Locate the cell with the specified text and output its (x, y) center coordinate. 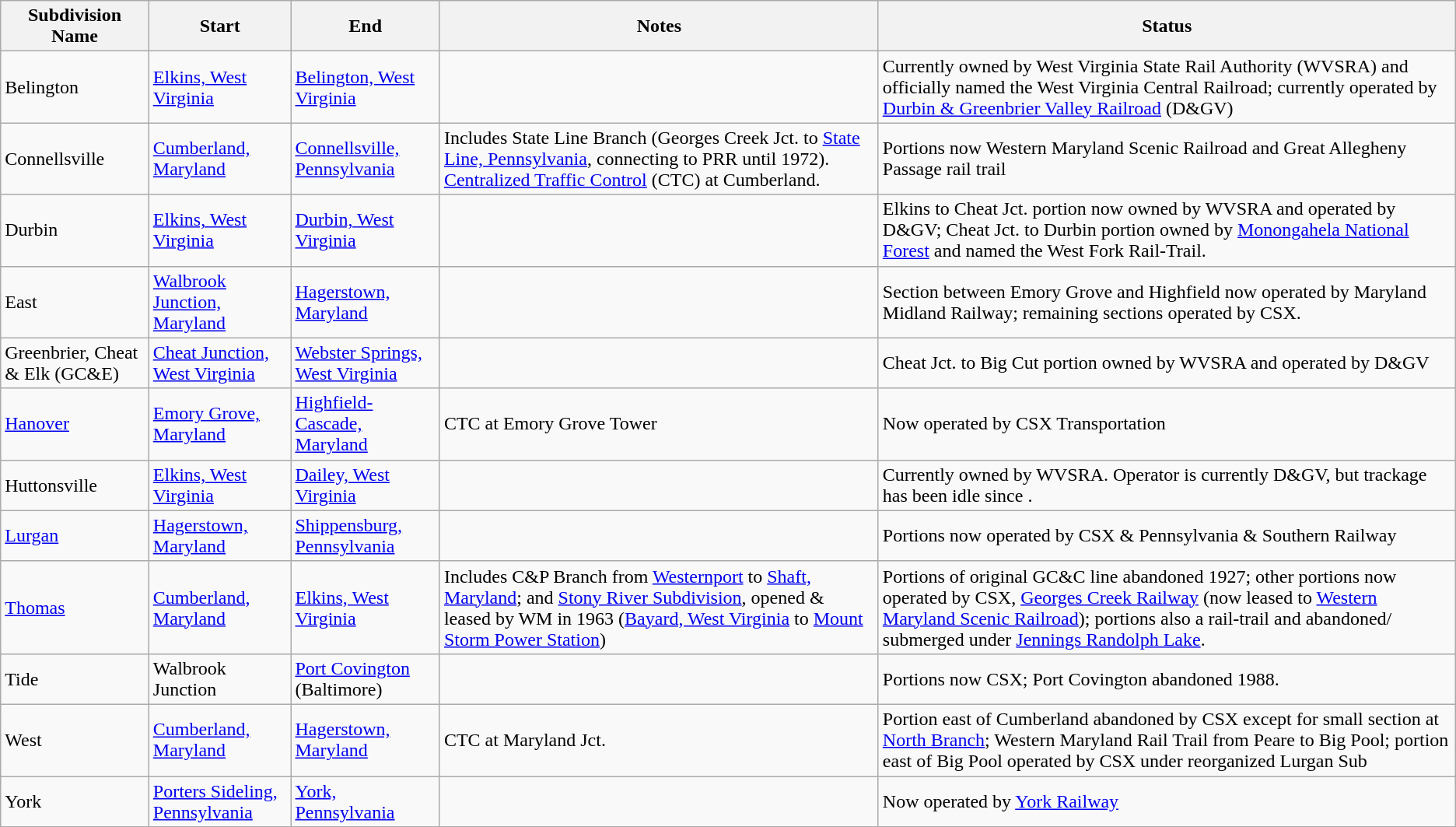
East (75, 302)
Subdivision Name (75, 26)
Portions now operated by CSX & Pennsylvania & Southern Railway (1167, 535)
Lurgan (75, 535)
York, Pennsylvania (366, 801)
Webster Springs, West Virginia (366, 363)
West (75, 740)
Greenbrier, Cheat & Elk (GC&E) (75, 363)
Thomas (75, 607)
Durbin, West Virginia (366, 230)
Currently owned by WVSRA. Operator is currently D&GV, but trackage has been idle since . (1167, 485)
Section between Emory Grove and Highfield now operated by Maryland Midland Railway; remaining sections operated by CSX. (1167, 302)
Belington (75, 87)
Cheat Junction, West Virginia (219, 363)
Connellsville (75, 159)
York (75, 801)
Portions now CSX; Port Covington abandoned 1988. (1167, 678)
Start (219, 26)
Dailey, West Virginia (366, 485)
Belington, West Virginia (366, 87)
Walbrook Junction, Maryland (219, 302)
Hanover (75, 424)
Walbrook Junction (219, 678)
Highfield-Cascade, Maryland (366, 424)
Shippensburg, Pennsylvania (366, 535)
CTC at Maryland Jct. (659, 740)
Notes (659, 26)
Now operated by York Railway (1167, 801)
Huttonsville (75, 485)
Port Covington (Baltimore) (366, 678)
Tide (75, 678)
Connellsville, Pennsylvania (366, 159)
Cheat Jct. to Big Cut portion owned by WVSRA and operated by D&GV (1167, 363)
Now operated by CSX Transportation (1167, 424)
End (366, 26)
Durbin (75, 230)
CTC at Emory Grove Tower (659, 424)
Porters Sideling, Pennsylvania (219, 801)
Status (1167, 26)
Portions now Western Maryland Scenic Railroad and Great Allegheny Passage rail trail (1167, 159)
Emory Grove, Maryland (219, 424)
